Locate the cell with the specified text and output its [x, y] center coordinate. 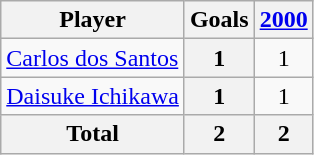
Player [93, 20]
Carlos dos Santos [93, 58]
Goals [219, 20]
Total [93, 134]
2000 [284, 20]
Daisuke Ichikawa [93, 96]
